Identify which cell holds the provided text, then report its [x, y] central coordinate. 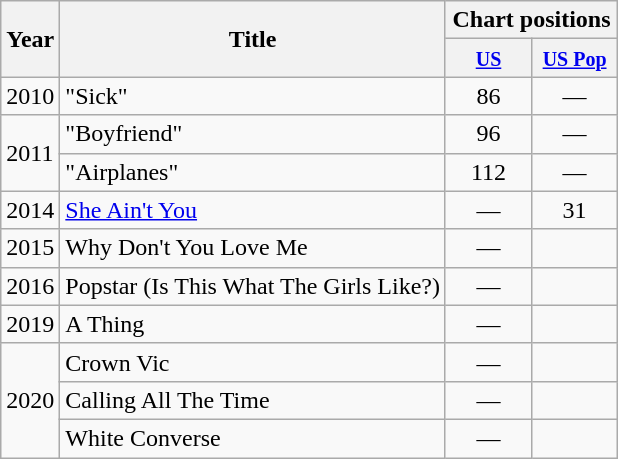
Chart positions [531, 20]
"Airplanes" [253, 172]
2020 [30, 400]
"Sick" [253, 96]
31 [575, 210]
Crown Vic [253, 362]
2010 [30, 96]
96 [488, 134]
Year [30, 39]
A Thing [253, 324]
She Ain't You [253, 210]
112 [488, 172]
"Boyfriend" [253, 134]
2019 [30, 324]
Title [253, 39]
86 [488, 96]
Calling All The Time [253, 400]
White Converse [253, 438]
Popstar (Is This What The Girls Like?) [253, 286]
Why Don't You Love Me [253, 248]
2016 [30, 286]
US [488, 58]
US Pop [575, 58]
2014 [30, 210]
2011 [30, 153]
2015 [30, 248]
